Extract the [X, Y] coordinate from the center of the cell holding the provided text.  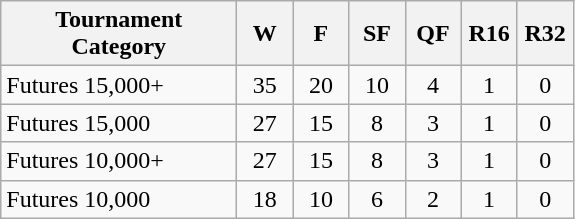
6 [377, 199]
QF [433, 34]
Futures 15,000+ [119, 85]
R16 [489, 34]
Futures 10,000+ [119, 161]
SF [377, 34]
F [321, 34]
R32 [545, 34]
Tournament Category [119, 34]
20 [321, 85]
18 [265, 199]
Futures 10,000 [119, 199]
Futures 15,000 [119, 123]
W [265, 34]
2 [433, 199]
4 [433, 85]
35 [265, 85]
